Determine the [X, Y] coordinate at the center of the cell enclosing the given text.  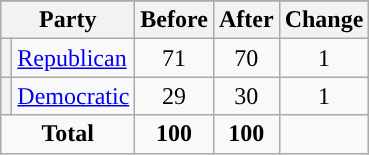
Change [324, 20]
After [246, 20]
29 [174, 96]
Democratic [74, 96]
70 [246, 58]
Party [68, 20]
Republican [74, 58]
Total [68, 134]
Before [174, 20]
71 [174, 58]
30 [246, 96]
